Capture the cell that displays the provided text and extract its [X, Y] central coordinate. 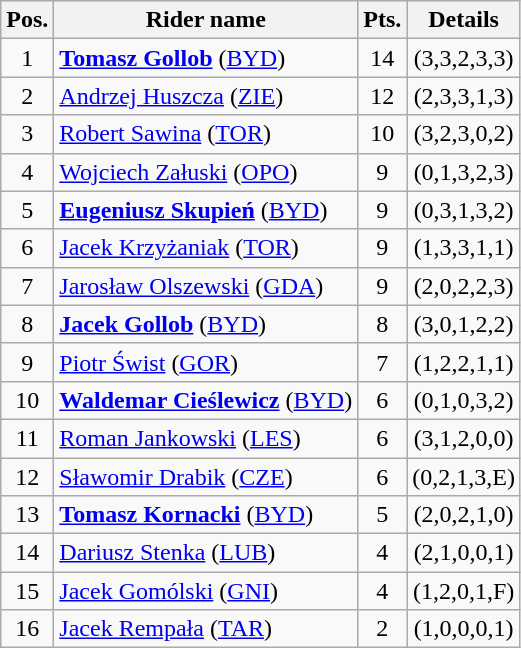
(2,1,0,0,1) [464, 553]
Jacek Gomólski (GNI) [206, 591]
Jacek Gollob (BYD) [206, 324]
(2,3,3,1,3) [464, 96]
(3,2,3,0,2) [464, 134]
Eugeniusz Skupień (BYD) [206, 210]
(1,0,0,0,1) [464, 629]
(1,3,3,1,1) [464, 248]
(3,1,2,0,0) [464, 438]
Dariusz Stenka (LUB) [206, 553]
Wojciech Załuski (OPO) [206, 172]
(0,2,1,3,E) [464, 477]
13 [28, 515]
Jarosław Olszewski (GDA) [206, 286]
Tomasz Kornacki (BYD) [206, 515]
Tomasz Gollob (BYD) [206, 58]
Roman Jankowski (LES) [206, 438]
Pts. [382, 20]
(2,0,2,1,0) [464, 515]
Pos. [28, 20]
Jacek Rempała (TAR) [206, 629]
Jacek Krzyżaniak (TOR) [206, 248]
16 [28, 629]
Robert Sawina (TOR) [206, 134]
(1,2,2,1,1) [464, 362]
Andrzej Huszcza (ZIE) [206, 96]
1 [28, 58]
Details [464, 20]
(0,3,1,3,2) [464, 210]
(3,3,2,3,3) [464, 58]
(2,0,2,2,3) [464, 286]
Sławomir Drabik (CZE) [206, 477]
(1,2,0,1,F) [464, 591]
11 [28, 438]
15 [28, 591]
Piotr Świst (GOR) [206, 362]
(0,1,0,3,2) [464, 400]
3 [28, 134]
Waldemar Cieślewicz (BYD) [206, 400]
(0,1,3,2,3) [464, 172]
(3,0,1,2,2) [464, 324]
Rider name [206, 20]
